Pinpoint the cell where the given text exists, returning its (x, y) midpoint coordinate. 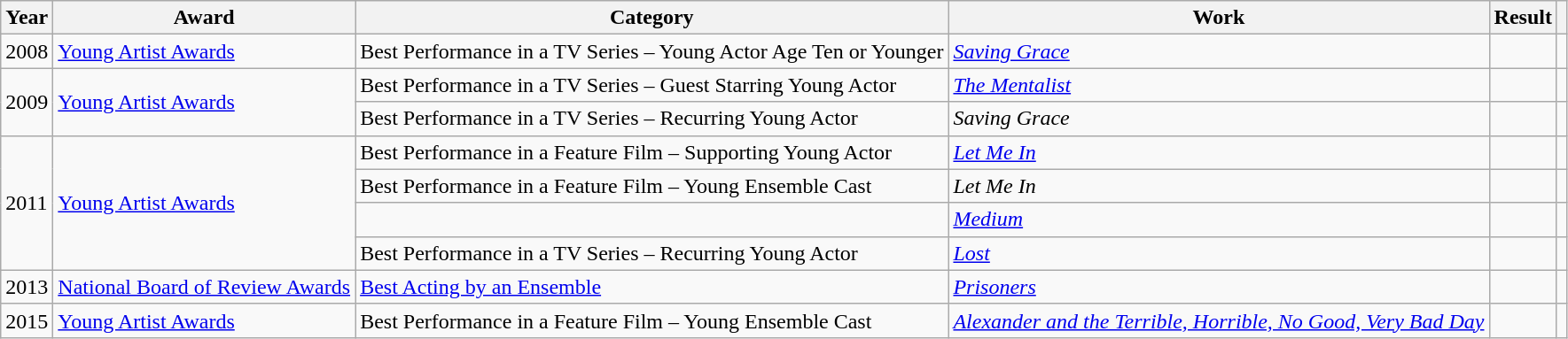
Prisoners (1219, 287)
2008 (27, 51)
Year (27, 18)
Alexander and the Terrible, Horrible, No Good, Very Bad Day (1219, 320)
2011 (27, 203)
Lost (1219, 253)
2009 (27, 102)
Category (652, 18)
Best Performance in a TV Series – Young Actor Age Ten or Younger (652, 51)
Work (1219, 18)
Best Performance in a TV Series – Guest Starring Young Actor (652, 85)
The Mentalist (1219, 85)
Medium (1219, 220)
National Board of Review Awards (204, 287)
Result (1523, 18)
Best Performance in a Feature Film – Supporting Young Actor (652, 152)
Award (204, 18)
Best Acting by an Ensemble (652, 287)
2015 (27, 320)
2013 (27, 287)
